Extract the (x, y) coordinate from the center of the cell holding the provided text.  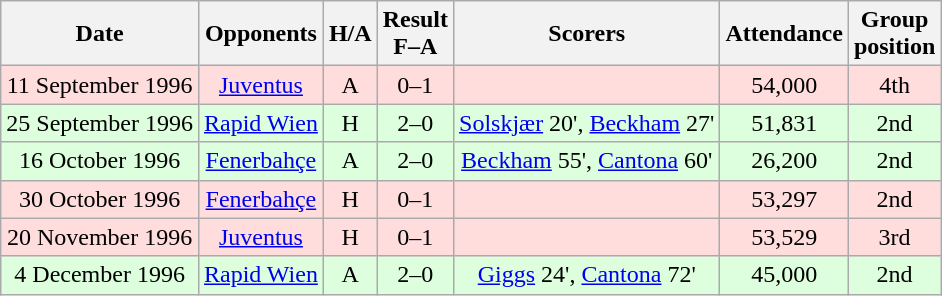
Solskjær 20', Beckham 27' (587, 123)
45,000 (784, 275)
25 September 1996 (100, 123)
4th (894, 85)
Date (100, 34)
4 December 1996 (100, 275)
16 October 1996 (100, 161)
20 November 1996 (100, 237)
Scorers (587, 34)
51,831 (784, 123)
H/A (350, 34)
Beckham 55', Cantona 60' (587, 161)
Opponents (260, 34)
Giggs 24', Cantona 72' (587, 275)
53,297 (784, 199)
Groupposition (894, 34)
26,200 (784, 161)
11 September 1996 (100, 85)
Attendance (784, 34)
ResultF–A (415, 34)
30 October 1996 (100, 199)
53,529 (784, 237)
3rd (894, 237)
54,000 (784, 85)
